Extract the (x, y) coordinate from the center of the cell holding the provided text.  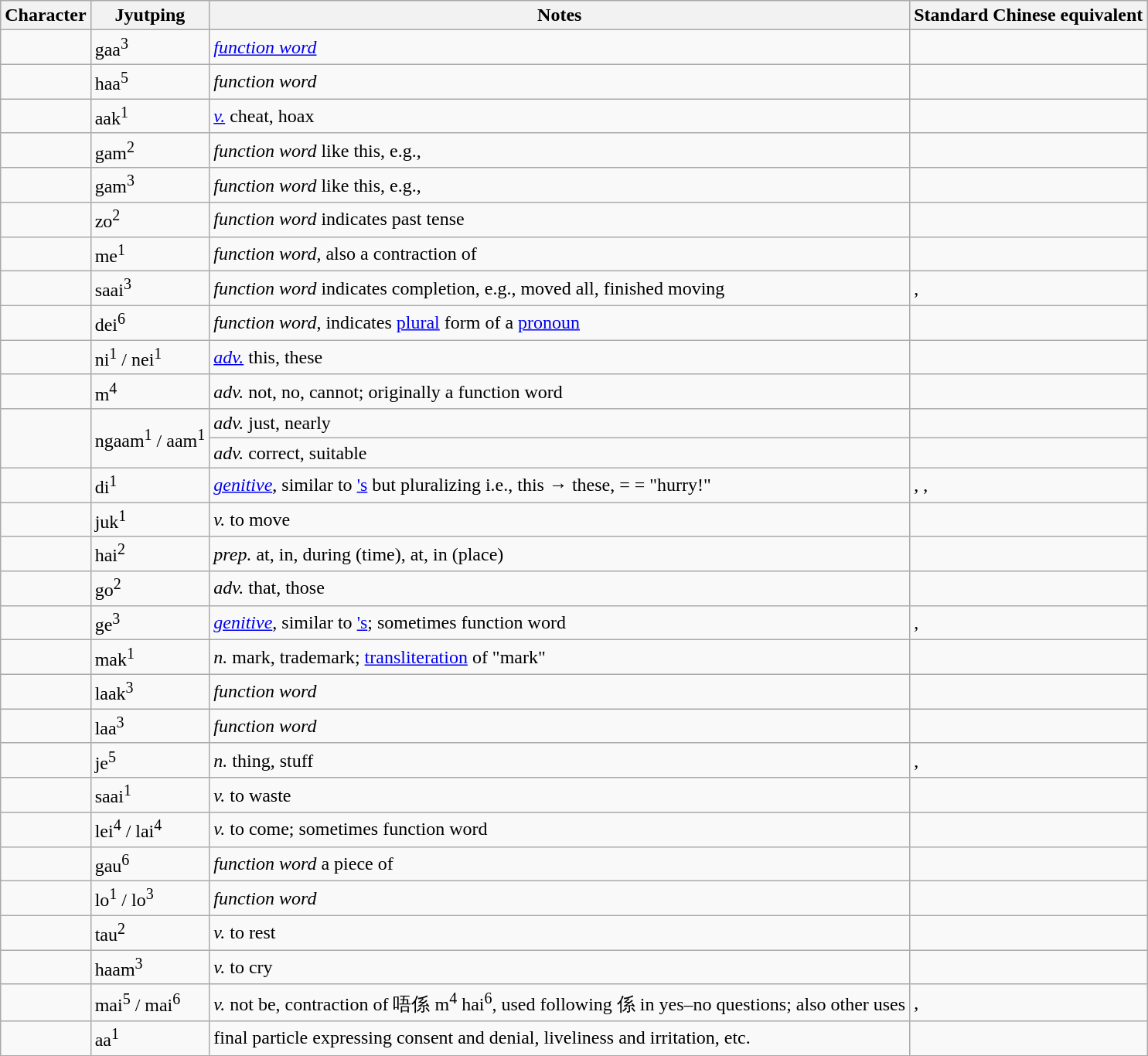
v. to waste (560, 795)
v. to move (560, 519)
ngaam1 / aam1 (150, 438)
function word a piece of (560, 864)
n. thing, stuff (560, 761)
Character (46, 15)
m4 (150, 391)
lo1 / lo3 (150, 898)
laak3 (150, 691)
laa3 (150, 727)
n. mark, trademark; transliteration of "mark" (560, 657)
adv. correct, suitable (560, 453)
juk1 (150, 519)
genitive, similar to 's; sometimes function word (560, 623)
function word indicates completion, e.g., moved all, finished moving (560, 289)
haa5 (150, 82)
gaa3 (150, 48)
zo2 (150, 220)
gam3 (150, 186)
aa1 (150, 1039)
Standard Chinese equivalent (1028, 15)
mai5 / mai6 (150, 1003)
genitive, similar to 's but pluralizing i.e., this → these, = = "hurry!" (560, 485)
Jyutping (150, 15)
ni1 / nei1 (150, 357)
mak1 (150, 657)
, , (1028, 485)
function word indicates past tense (560, 220)
me1 (150, 254)
prep. at, in, during (time), at, in (place) (560, 554)
di1 (150, 485)
adv. not, no, cannot; originally a function word (560, 391)
function word, indicates plural form of a pronoun (560, 323)
gam2 (150, 150)
aak1 (150, 116)
v. to come; sometimes function word (560, 830)
hai2 (150, 554)
v. to rest (560, 932)
tau2 (150, 932)
ge3 (150, 623)
v. not be, contraction of 唔係 m4 hai6, used following 係 in yes–no questions; also other uses (560, 1003)
lei4 / lai4 (150, 830)
dei6 (150, 323)
v. cheat, hoax (560, 116)
saai3 (150, 289)
function word, also a contraction of (560, 254)
saai1 (150, 795)
Notes (560, 15)
adv. just, nearly (560, 424)
je5 (150, 761)
go2 (150, 589)
gau6 (150, 864)
final particle expressing consent and denial, liveliness and irritation, etc. (560, 1039)
v. to cry (560, 968)
adv. this, these (560, 357)
haam3 (150, 968)
adv. that, those (560, 589)
